Extract the (X, Y) coordinate from the center of the cell holding the provided text.  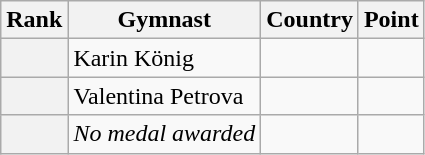
Valentina Petrova (164, 96)
Gymnast (164, 20)
Rank (34, 20)
Karin König (164, 58)
No medal awarded (164, 134)
Point (391, 20)
Country (310, 20)
